Return the (x, y) coordinate for the center point of the cell that contains the specified text.  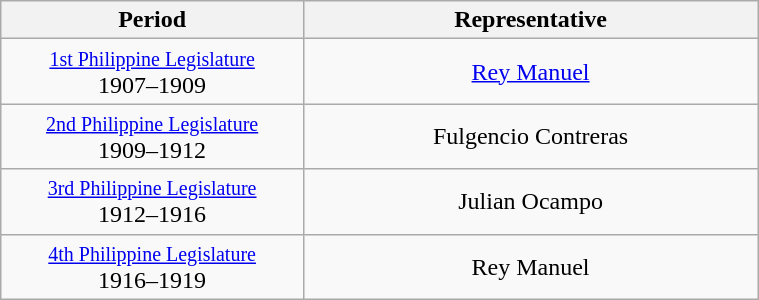
Representative (530, 20)
2nd Philippine Legislature1909–1912 (152, 136)
Fulgencio Contreras (530, 136)
3rd Philippine Legislature1912–1916 (152, 202)
Period (152, 20)
4th Philippine Legislature1916–1919 (152, 266)
Julian Ocampo (530, 202)
1st Philippine Legislature1907–1909 (152, 72)
